Detect which cell encompasses the target text, then output its (x, y) center coordinate. 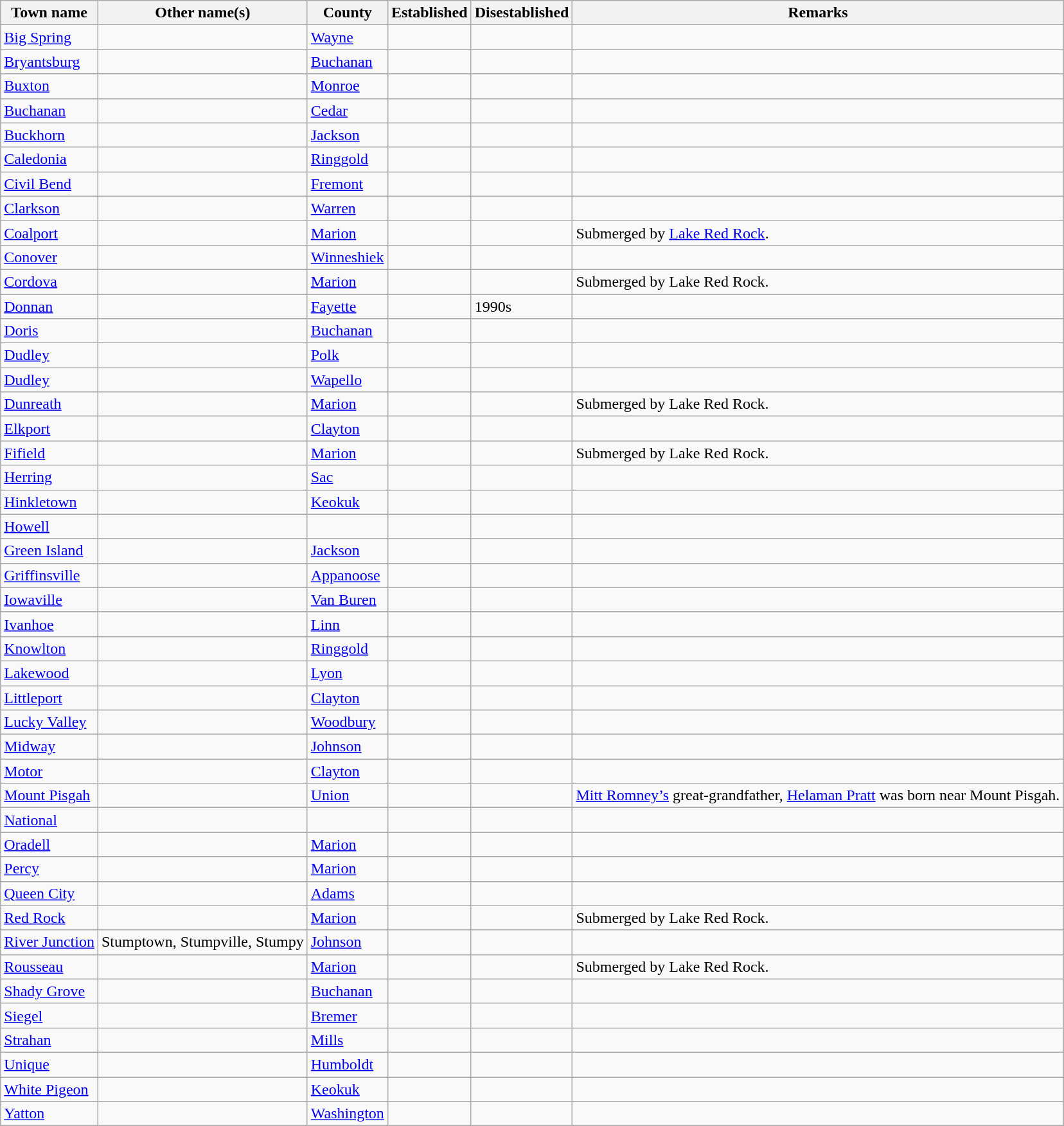
Lakewood (49, 673)
National (49, 820)
Fayette (347, 307)
Bryantsburg (49, 62)
Humboldt (347, 1064)
Motor (49, 771)
1990s (522, 307)
Caledonia (49, 159)
Mitt Romney’s great-grandfather, Helaman Pratt was born near Mount Pisgah. (818, 796)
Red Rock (49, 918)
Washington (347, 1114)
County (347, 13)
Shady Grove (49, 991)
Cordova (49, 281)
Lyon (347, 673)
Stumptown, Stumpville, Stumpy (202, 942)
Iowaville (49, 600)
Coalport (49, 233)
Union (347, 796)
Yatton (49, 1114)
River Junction (49, 942)
Sac (347, 478)
Civil Bend (49, 184)
Doris (49, 331)
Cedar (347, 111)
Clarkson (49, 208)
Other name(s) (202, 13)
Howell (49, 526)
Littleport (49, 697)
Conover (49, 257)
Buxton (49, 86)
Dunreath (49, 404)
Fremont (347, 184)
Woodbury (347, 722)
Siegel (49, 1015)
Griffinsville (49, 575)
Van Buren (347, 600)
Strahan (49, 1040)
Established (429, 13)
Adams (347, 893)
Green Island (49, 551)
Queen City (49, 893)
Knowlton (49, 648)
Mills (347, 1040)
Lucky Valley (49, 722)
Winneshiek (347, 257)
Donnan (49, 307)
Fifield (49, 453)
Elkport (49, 429)
Polk (347, 355)
Mount Pisgah (49, 796)
Bremer (347, 1015)
Wapello (347, 380)
Midway (49, 747)
Buckhorn (49, 135)
Unique (49, 1064)
Linn (347, 624)
Ivanhoe (49, 624)
Hinkletown (49, 502)
Disestablished (522, 13)
Town name (49, 13)
Rousseau (49, 967)
Monroe (347, 86)
Oradell (49, 844)
Wayne (347, 37)
Remarks (818, 13)
White Pigeon (49, 1089)
Percy (49, 869)
Herring (49, 478)
Appanoose (347, 575)
Warren (347, 208)
Big Spring (49, 37)
